Find where the given text appears and provide that cell's center as [X, Y] coordinate. 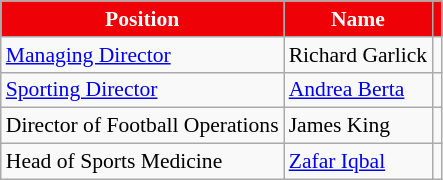
Sporting Director [142, 90]
Head of Sports Medicine [142, 162]
Zafar Iqbal [358, 162]
James King [358, 126]
Richard Garlick [358, 55]
Andrea Berta [358, 90]
Managing Director [142, 55]
Director of Football Operations [142, 126]
Name [358, 19]
Position [142, 19]
